Return the [x, y] coordinate for the center point of the cell that contains the specified text.  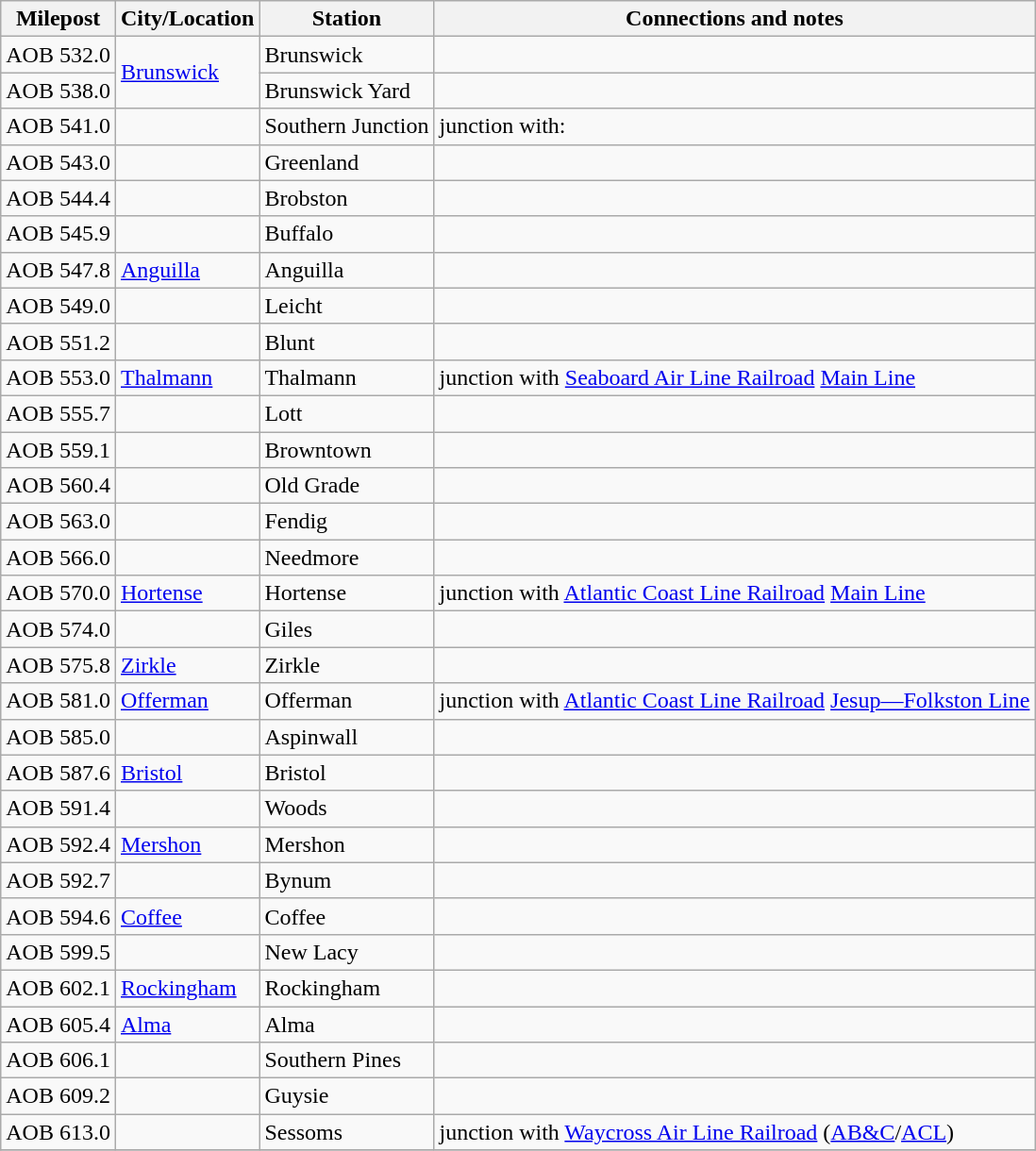
junction with Seaboard Air Line Railroad Main Line [734, 377]
Browntown [347, 450]
AOB 559.1 [58, 450]
AOB 532.0 [58, 55]
junction with: [734, 126]
AOB 544.4 [58, 198]
AOB 594.6 [58, 916]
AOB 570.0 [58, 593]
junction with Atlantic Coast Line Railroad Jesup—Folkston Line [734, 701]
Woods [347, 809]
Needmore [347, 558]
AOB 543.0 [58, 162]
Fendig [347, 522]
Southern Junction [347, 126]
AOB 585.0 [58, 737]
AOB 609.2 [58, 1096]
Aspinwall [347, 737]
Lott [347, 413]
Brobston [347, 198]
AOB 549.0 [58, 306]
junction with Waycross Air Line Railroad (AB&C/ACL) [734, 1132]
AOB 560.4 [58, 486]
AOB 574.0 [58, 629]
AOB 599.5 [58, 952]
AOB 605.4 [58, 1024]
Leicht [347, 306]
AOB 613.0 [58, 1132]
AOB 591.4 [58, 809]
AOB 606.1 [58, 1060]
Milepost [58, 19]
New Lacy [347, 952]
Old Grade [347, 486]
Bynum [347, 880]
AOB 551.2 [58, 342]
AOB 592.4 [58, 844]
Giles [347, 629]
Southern Pines [347, 1060]
Greenland [347, 162]
Brunswick Yard [347, 91]
AOB 545.9 [58, 234]
AOB 555.7 [58, 413]
AOB 592.7 [58, 880]
AOB 587.6 [58, 773]
AOB 566.0 [58, 558]
AOB 581.0 [58, 701]
Buffalo [347, 234]
Connections and notes [734, 19]
AOB 575.8 [58, 665]
AOB 547.8 [58, 270]
AOB 541.0 [58, 126]
Station [347, 19]
AOB 538.0 [58, 91]
junction with Atlantic Coast Line Railroad Main Line [734, 593]
Blunt [347, 342]
Guysie [347, 1096]
Sessoms [347, 1132]
City/Location [187, 19]
AOB 602.1 [58, 988]
AOB 553.0 [58, 377]
AOB 563.0 [58, 522]
